Scan for the cell matching the given text and deliver its [x, y] coordinate at center. 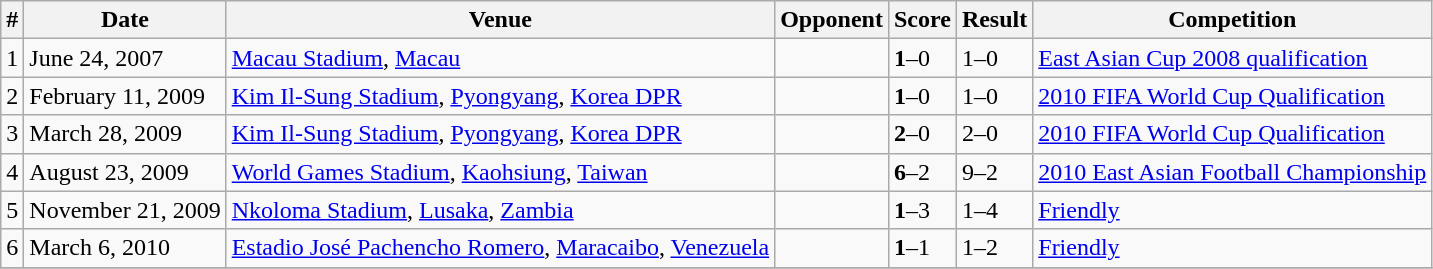
Nkoloma Stadium, Lusaka, Zambia [500, 210]
March 6, 2010 [125, 248]
6 [12, 248]
1–3 [922, 210]
Competition [1232, 20]
2010 East Asian Football Championship [1232, 172]
Macau Stadium, Macau [500, 58]
Estadio José Pachencho Romero, Maracaibo, Venezuela [500, 248]
World Games Stadium, Kaohsiung, Taiwan [500, 172]
1–1 [922, 248]
1–4 [994, 210]
9–2 [994, 172]
1–2 [994, 248]
2 [12, 96]
# [12, 20]
March 28, 2009 [125, 134]
August 23, 2009 [125, 172]
East Asian Cup 2008 qualification [1232, 58]
4 [12, 172]
Score [922, 20]
June 24, 2007 [125, 58]
Result [994, 20]
3 [12, 134]
November 21, 2009 [125, 210]
Date [125, 20]
Opponent [832, 20]
1 [12, 58]
6–2 [922, 172]
February 11, 2009 [125, 96]
5 [12, 210]
Venue [500, 20]
